From the cell containing the given text, extract its center point as (x, y) coordinate. 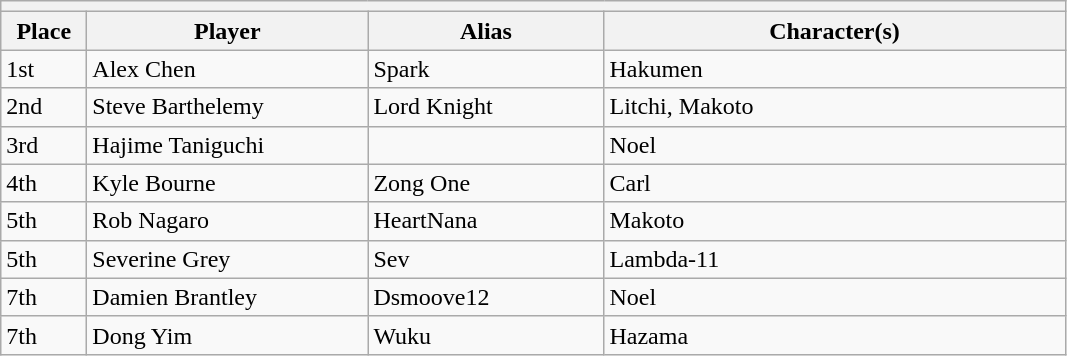
Place (44, 31)
2nd (44, 107)
Character(s) (834, 31)
Hazama (834, 335)
Severine Grey (228, 259)
Spark (486, 69)
Lord Knight (486, 107)
Alex Chen (228, 69)
Damien Brantley (228, 297)
Carl (834, 183)
Dong Yim (228, 335)
1st (44, 69)
Hajime Taniguchi (228, 145)
Steve Barthelemy (228, 107)
Hakumen (834, 69)
Kyle Bourne (228, 183)
Lambda-11 (834, 259)
Rob Nagaro (228, 221)
4th (44, 183)
HeartNana (486, 221)
Makoto (834, 221)
Sev (486, 259)
Alias (486, 31)
Dsmoove12 (486, 297)
Zong One (486, 183)
3rd (44, 145)
Player (228, 31)
Litchi, Makoto (834, 107)
Wuku (486, 335)
